Locate the cell with the specified text and output its [X, Y] center coordinate. 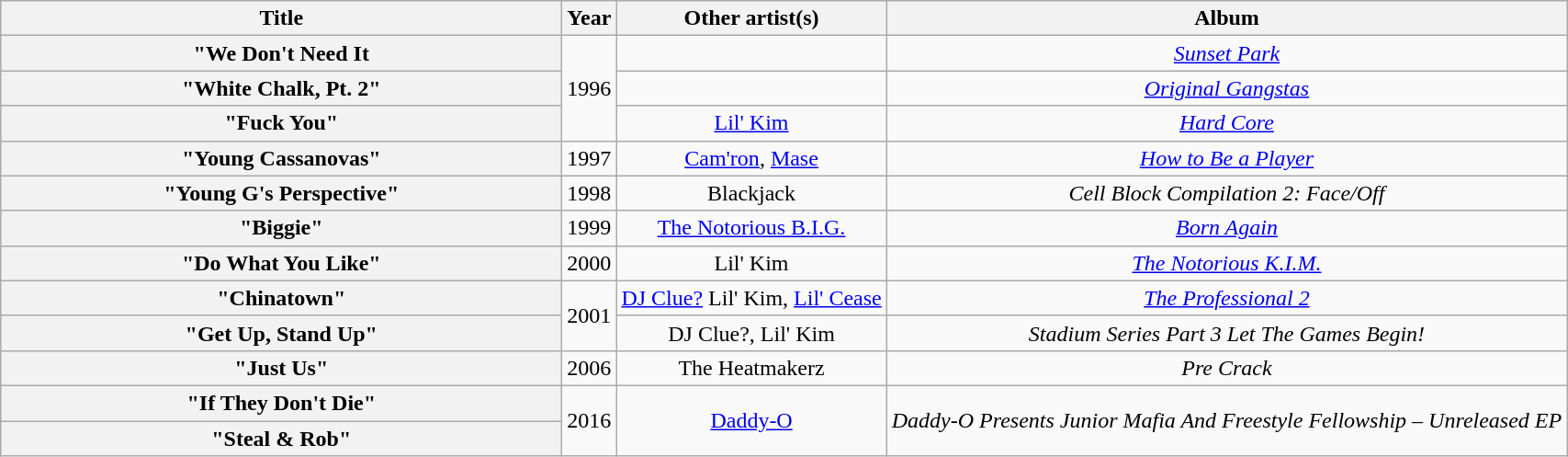
Born Again [1226, 228]
Blackjack [751, 193]
"If They Don't Die" [281, 403]
Album [1226, 18]
"Fuck You" [281, 123]
1998 [590, 193]
2000 [590, 263]
Hard Core [1226, 123]
"Chinatown" [281, 298]
Cam'ron, Mase [751, 158]
1996 [590, 88]
2001 [590, 315]
"Steal & Rob" [281, 439]
1999 [590, 228]
"Just Us" [281, 368]
"Young G's Perspective" [281, 193]
Cell Block Compilation 2: Face/Off [1226, 193]
Sunset Park [1226, 53]
The Notorious K.I.M. [1226, 263]
The Notorious B.I.G. [751, 228]
Daddy-O Presents Junior Mafia And Freestyle Fellowship – Unreleased EP [1226, 420]
DJ Clue? Lil' Kim, Lil' Cease [751, 298]
The Heatmakerz [751, 368]
How to Be a Player [1226, 158]
2016 [590, 420]
"Get Up, Stand Up" [281, 333]
Original Gangstas [1226, 88]
2006 [590, 368]
1997 [590, 158]
"Biggie" [281, 228]
Daddy-O [751, 420]
"We Don't Need It [281, 53]
"White Chalk, Pt. 2" [281, 88]
The Professional 2 [1226, 298]
Pre Crack [1226, 368]
Year [590, 18]
Title [281, 18]
Stadium Series Part 3 Let The Games Begin! [1226, 333]
Other artist(s) [751, 18]
"Young Cassanovas" [281, 158]
DJ Clue?, Lil' Kim [751, 333]
"Do What You Like" [281, 263]
